Identify which cell holds the provided text, then report its (X, Y) central coordinate. 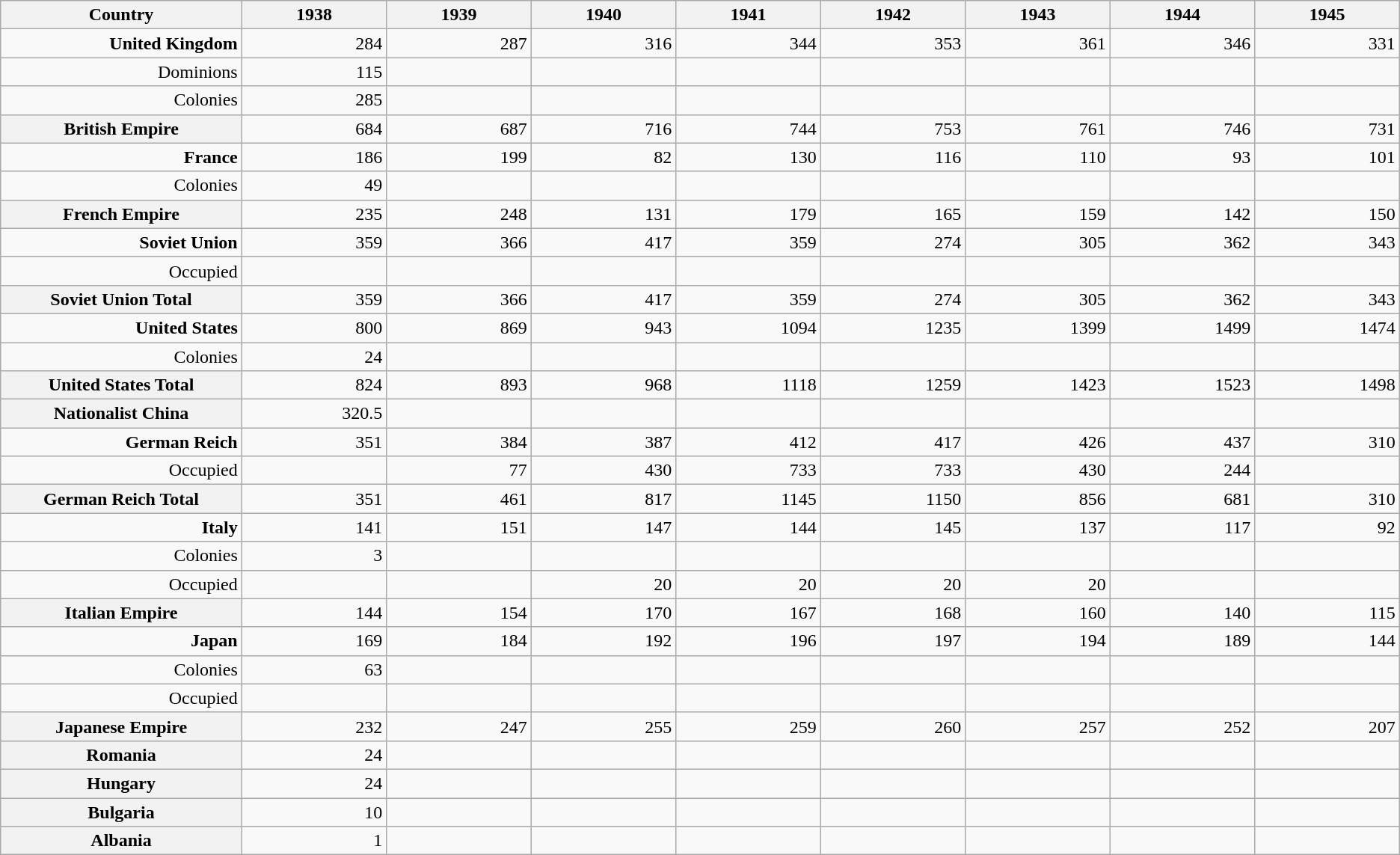
746 (1182, 129)
117 (1182, 527)
207 (1327, 726)
10 (314, 812)
287 (459, 43)
German Reich (121, 442)
Nationalist China (121, 414)
716 (604, 129)
761 (1038, 129)
199 (459, 157)
260 (893, 726)
1942 (893, 15)
824 (314, 385)
154 (459, 613)
437 (1182, 442)
1150 (893, 499)
130 (749, 157)
384 (459, 442)
1094 (749, 328)
Albania (121, 841)
1259 (893, 385)
232 (314, 726)
169 (314, 641)
194 (1038, 641)
110 (1038, 157)
346 (1182, 43)
116 (893, 157)
Bulgaria (121, 812)
186 (314, 157)
British Empire (121, 129)
France (121, 157)
150 (1327, 214)
Country (121, 15)
Japanese Empire (121, 726)
426 (1038, 442)
179 (749, 214)
744 (749, 129)
1941 (749, 15)
817 (604, 499)
147 (604, 527)
159 (1038, 214)
252 (1182, 726)
49 (314, 186)
1939 (459, 15)
140 (1182, 613)
165 (893, 214)
German Reich Total (121, 499)
1940 (604, 15)
United States (121, 328)
1399 (1038, 328)
168 (893, 613)
131 (604, 214)
681 (1182, 499)
82 (604, 157)
United States Total (121, 385)
170 (604, 613)
101 (1327, 157)
943 (604, 328)
196 (749, 641)
160 (1038, 613)
320.5 (314, 414)
192 (604, 641)
344 (749, 43)
316 (604, 43)
Soviet Union (121, 242)
Italy (121, 527)
63 (314, 669)
869 (459, 328)
800 (314, 328)
1944 (1182, 15)
141 (314, 527)
1235 (893, 328)
1 (314, 841)
77 (459, 471)
1145 (749, 499)
167 (749, 613)
968 (604, 385)
731 (1327, 129)
684 (314, 129)
753 (893, 129)
412 (749, 442)
248 (459, 214)
244 (1182, 471)
235 (314, 214)
247 (459, 726)
137 (1038, 527)
257 (1038, 726)
285 (314, 100)
353 (893, 43)
Soviet Union Total (121, 299)
1499 (1182, 328)
Dominions (121, 72)
French Empire (121, 214)
1523 (1182, 385)
189 (1182, 641)
Italian Empire (121, 613)
255 (604, 726)
Hungary (121, 783)
856 (1038, 499)
3 (314, 556)
1938 (314, 15)
1943 (1038, 15)
United Kingdom (121, 43)
Japan (121, 641)
197 (893, 641)
1498 (1327, 385)
331 (1327, 43)
259 (749, 726)
284 (314, 43)
Romania (121, 755)
1118 (749, 385)
1474 (1327, 328)
461 (459, 499)
893 (459, 385)
92 (1327, 527)
387 (604, 442)
151 (459, 527)
145 (893, 527)
93 (1182, 157)
361 (1038, 43)
1945 (1327, 15)
1423 (1038, 385)
142 (1182, 214)
184 (459, 641)
687 (459, 129)
